Detect which cell encompasses the target text, then output its [X, Y] center coordinate. 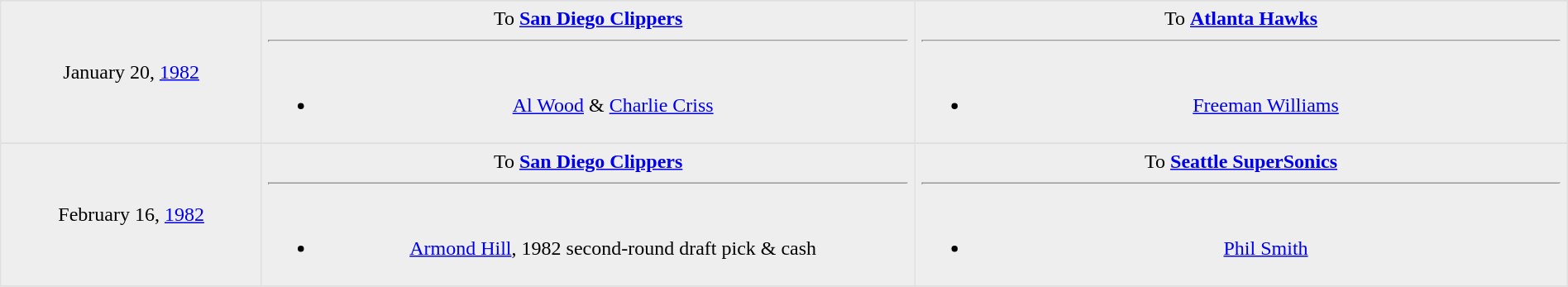
To Atlanta HawksFreeman Williams [1241, 72]
To San Diego ClippersArmond Hill, 1982 second-round draft pick & cash [587, 214]
To Seattle SuperSonicsPhil Smith [1241, 214]
January 20, 1982 [131, 72]
To San Diego ClippersAl Wood & Charlie Criss [587, 72]
February 16, 1982 [131, 214]
